Capture the cell that displays the provided text and extract its (X, Y) central coordinate. 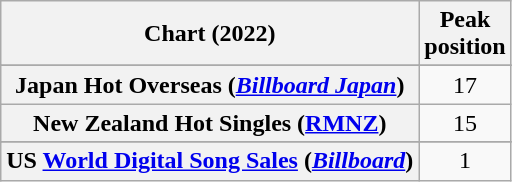
Peakposition (465, 34)
17 (465, 85)
New Zealand Hot Singles (RMNZ) (210, 123)
1 (465, 161)
15 (465, 123)
US World Digital Song Sales (Billboard) (210, 161)
Chart (2022) (210, 34)
Japan Hot Overseas (Billboard Japan) (210, 85)
